Return (x, y) of the center of cell containing provided text 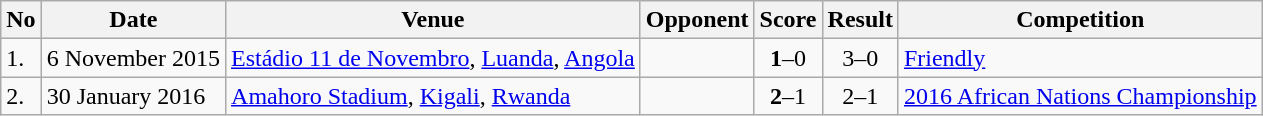
1–0 (788, 58)
Score (788, 20)
30 January 2016 (133, 96)
Amahoro Stadium, Kigali, Rwanda (434, 96)
Estádio 11 de Novembro, Luanda, Angola (434, 58)
Opponent (697, 20)
1. (21, 58)
Venue (434, 20)
6 November 2015 (133, 58)
2. (21, 96)
Friendly (1080, 58)
3–0 (860, 58)
Result (860, 20)
No (21, 20)
2016 African Nations Championship (1080, 96)
Date (133, 20)
Competition (1080, 20)
